For the text-containing cell, return its midpoint in [x, y] coordinate format. 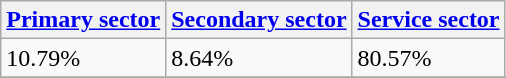
10.79% [84, 58]
Secondary sector [259, 20]
80.57% [428, 58]
Service sector [428, 20]
8.64% [259, 58]
Primary sector [84, 20]
